Locate the cell with the specified text and output its (x, y) center coordinate. 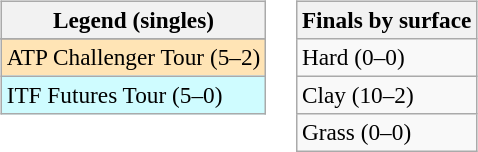
ITF Futures Tour (5–0) (133, 95)
Legend (singles) (133, 20)
Hard (0–0) (387, 57)
Grass (0–0) (387, 133)
Finals by surface (387, 20)
Clay (10–2) (387, 95)
ATP Challenger Tour (5–2) (133, 57)
